Extract the [x, y] coordinate from the center of the cell holding the provided text.  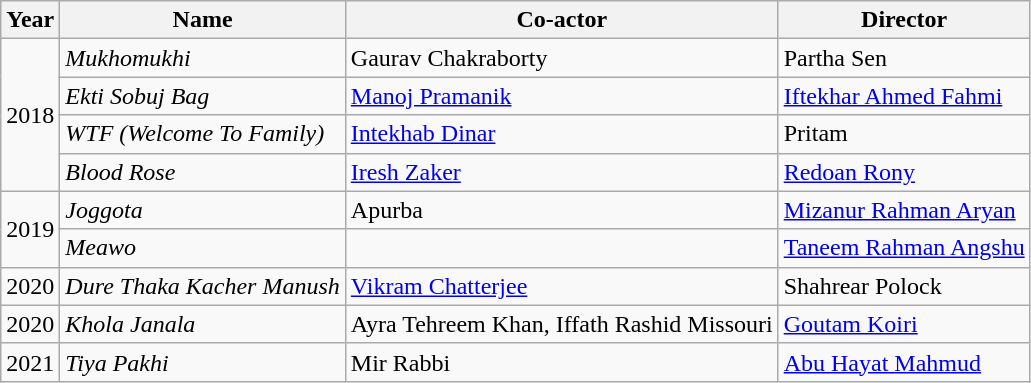
2019 [30, 229]
Year [30, 20]
Goutam Koiri [904, 324]
Joggota [202, 210]
Gaurav Chakraborty [562, 58]
Mir Rabbi [562, 362]
Taneem Rahman Angshu [904, 248]
Co-actor [562, 20]
Meawo [202, 248]
Shahrear Polock [904, 286]
Intekhab Dinar [562, 134]
Khola Janala [202, 324]
2021 [30, 362]
Apurba [562, 210]
Tiya Pakhi [202, 362]
Name [202, 20]
2018 [30, 115]
Ayra Tehreem Khan, Iffath Rashid Missouri [562, 324]
Mukhomukhi [202, 58]
Abu Hayat Mahmud [904, 362]
Director [904, 20]
Pritam [904, 134]
Iresh Zaker [562, 172]
Dure Thaka Kacher Manush [202, 286]
Redoan Rony [904, 172]
Mizanur Rahman Aryan [904, 210]
Manoj Pramanik [562, 96]
Blood Rose [202, 172]
Vikram Chatterjee [562, 286]
WTF (Welcome To Family) [202, 134]
Ekti Sobuj Bag [202, 96]
Partha Sen [904, 58]
Iftekhar Ahmed Fahmi [904, 96]
